Output the (X, Y) coordinate of the center of the cell containing the given text.  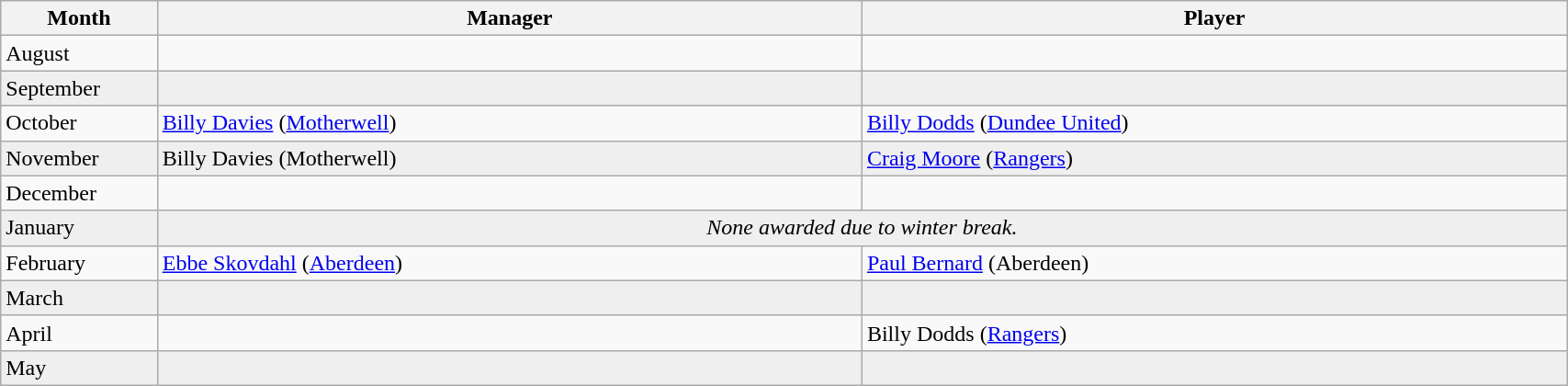
Manager (509, 18)
None awarded due to winter break. (862, 228)
April (79, 333)
Player (1214, 18)
Billy Dodds (Rangers) (1214, 333)
December (79, 193)
September (79, 88)
Month (79, 18)
Craig Moore (Rangers) (1214, 158)
November (79, 158)
January (79, 228)
Billy Dodds (Dundee United) (1214, 123)
Paul Bernard (Aberdeen) (1214, 263)
May (79, 368)
August (79, 53)
Ebbe Skovdahl (Aberdeen) (509, 263)
October (79, 123)
February (79, 263)
March (79, 298)
